Extract the [x, y] coordinate from the center of the cell holding the provided text.  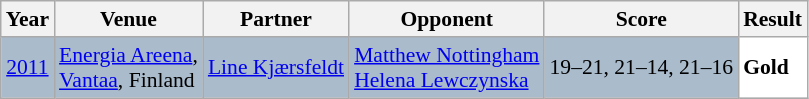
Line Kjærsfeldt [276, 68]
Venue [128, 19]
Partner [276, 19]
Opponent [446, 19]
Year [28, 19]
Energia Areena,Vantaa, Finland [128, 68]
Gold [772, 68]
19–21, 21–14, 21–16 [641, 68]
2011 [28, 68]
Result [772, 19]
Score [641, 19]
Matthew Nottingham Helena Lewczynska [446, 68]
